Capture the cell that displays the provided text and extract its [X, Y] central coordinate. 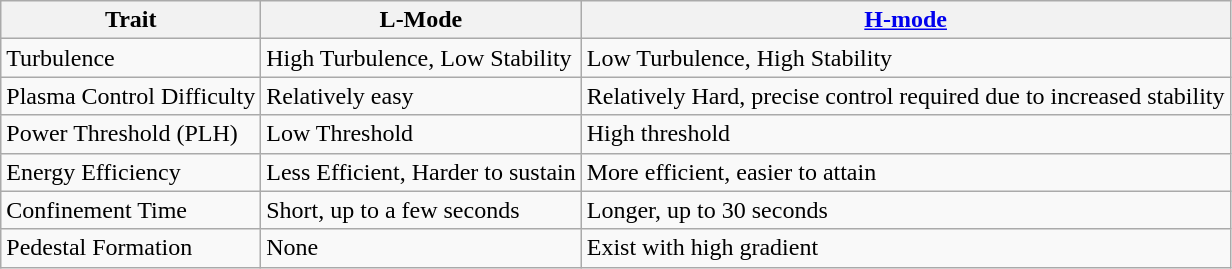
High Turbulence, Low Stability [422, 58]
Less Efficient, Harder to sustain [422, 172]
More efficient, easier to attain [906, 172]
Plasma Control Difficulty [131, 96]
L-Mode [422, 20]
Pedestal Formation [131, 248]
Turbulence [131, 58]
H-mode [906, 20]
Trait [131, 20]
Longer, up to 30 seconds [906, 210]
High threshold [906, 134]
Low Turbulence, High Stability [906, 58]
Short, up to a few seconds [422, 210]
Energy Efficiency [131, 172]
None [422, 248]
Exist with high gradient [906, 248]
Confinement Time [131, 210]
Power Threshold (PLH) [131, 134]
Low Threshold [422, 134]
Relatively easy [422, 96]
Relatively Hard, precise control required due to increased stability [906, 96]
